Capture the cell that displays the provided text and extract its (X, Y) central coordinate. 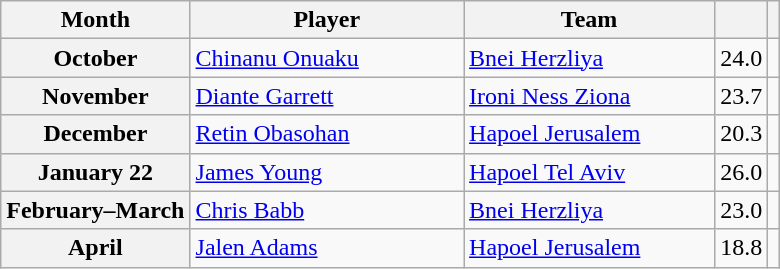
Hapoel Tel Aviv (590, 172)
April (96, 248)
Retin Obasohan (327, 134)
26.0 (742, 172)
Diante Garrett (327, 96)
Team (590, 20)
Chinanu Onuaku (327, 58)
23.7 (742, 96)
James Young (327, 172)
February–March (96, 210)
24.0 (742, 58)
October (96, 58)
Jalen Adams (327, 248)
Player (327, 20)
Month (96, 20)
November (96, 96)
20.3 (742, 134)
January 22 (96, 172)
Chris Babb (327, 210)
Ironi Ness Ziona (590, 96)
18.8 (742, 248)
23.0 (742, 210)
December (96, 134)
